Output the [x, y] coordinate of the center of the cell containing the given text.  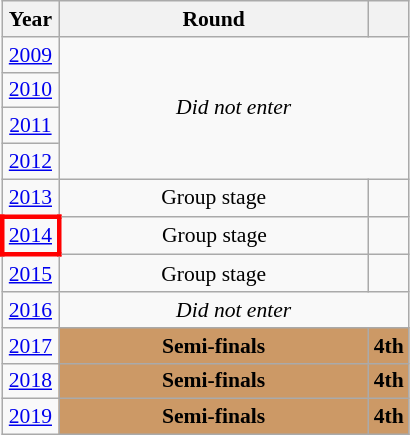
2016 [30, 310]
2010 [30, 90]
2015 [30, 274]
2019 [30, 417]
2011 [30, 126]
Year [30, 19]
2013 [30, 198]
2018 [30, 381]
2009 [30, 55]
2014 [30, 236]
Round [214, 19]
2017 [30, 346]
2012 [30, 162]
